Locate the cell with the specified text and output its [X, Y] center coordinate. 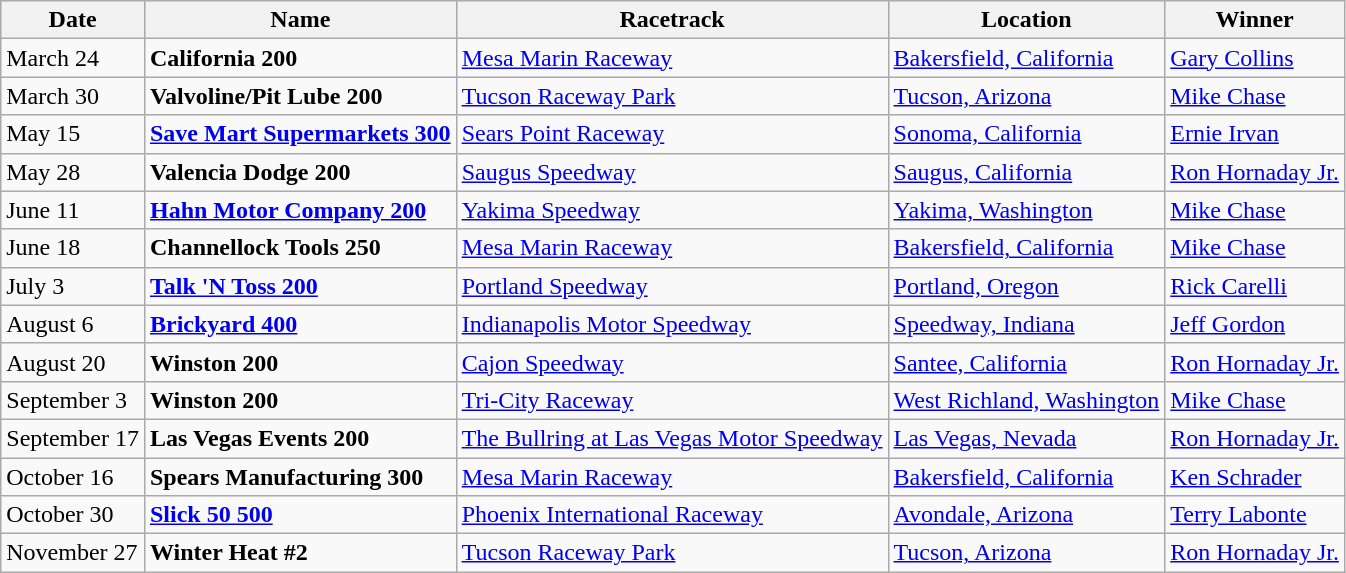
Las Vegas, Nevada [1026, 438]
The Bullring at Las Vegas Motor Speedway [672, 438]
Hahn Motor Company 200 [300, 210]
Tri-City Raceway [672, 400]
Winner [1255, 20]
Indianapolis Motor Speedway [672, 324]
September 3 [73, 400]
Rick Carelli [1255, 286]
August 20 [73, 362]
March 24 [73, 58]
Santee, California [1026, 362]
West Richland, Washington [1026, 400]
Saugus Speedway [672, 172]
Racetrack [672, 20]
June 11 [73, 210]
Save Mart Supermarkets 300 [300, 134]
Cajon Speedway [672, 362]
Yakima Speedway [672, 210]
Sears Point Raceway [672, 134]
Spears Manufacturing 300 [300, 477]
September 17 [73, 438]
Ernie Irvan [1255, 134]
Valencia Dodge 200 [300, 172]
Name [300, 20]
Phoenix International Raceway [672, 515]
Ken Schrader [1255, 477]
March 30 [73, 96]
Yakima, Washington [1026, 210]
May 28 [73, 172]
Date [73, 20]
Portland, Oregon [1026, 286]
October 30 [73, 515]
Talk 'N Toss 200 [300, 286]
California 200 [300, 58]
May 15 [73, 134]
July 3 [73, 286]
Slick 50 500 [300, 515]
Channellock Tools 250 [300, 248]
Las Vegas Events 200 [300, 438]
Winter Heat #2 [300, 553]
November 27 [73, 553]
Avondale, Arizona [1026, 515]
Jeff Gordon [1255, 324]
August 6 [73, 324]
Sonoma, California [1026, 134]
Portland Speedway [672, 286]
Gary Collins [1255, 58]
Valvoline/Pit Lube 200 [300, 96]
Location [1026, 20]
June 18 [73, 248]
Terry Labonte [1255, 515]
Brickyard 400 [300, 324]
Speedway, Indiana [1026, 324]
October 16 [73, 477]
Saugus, California [1026, 172]
